For the text-containing cell, return its midpoint in (X, Y) coordinate format. 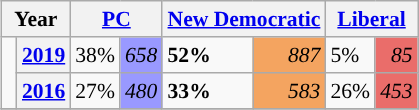
33% (208, 91)
480 (142, 91)
26% (350, 91)
5% (350, 55)
New Democratic (244, 19)
2016 (44, 91)
85 (396, 55)
2019 (44, 55)
583 (289, 91)
PC (116, 19)
453 (396, 91)
52% (208, 55)
658 (142, 55)
Year (36, 19)
887 (289, 55)
Liberal (371, 19)
27% (95, 91)
38% (95, 55)
